Identify which cell holds the provided text, then report its (X, Y) central coordinate. 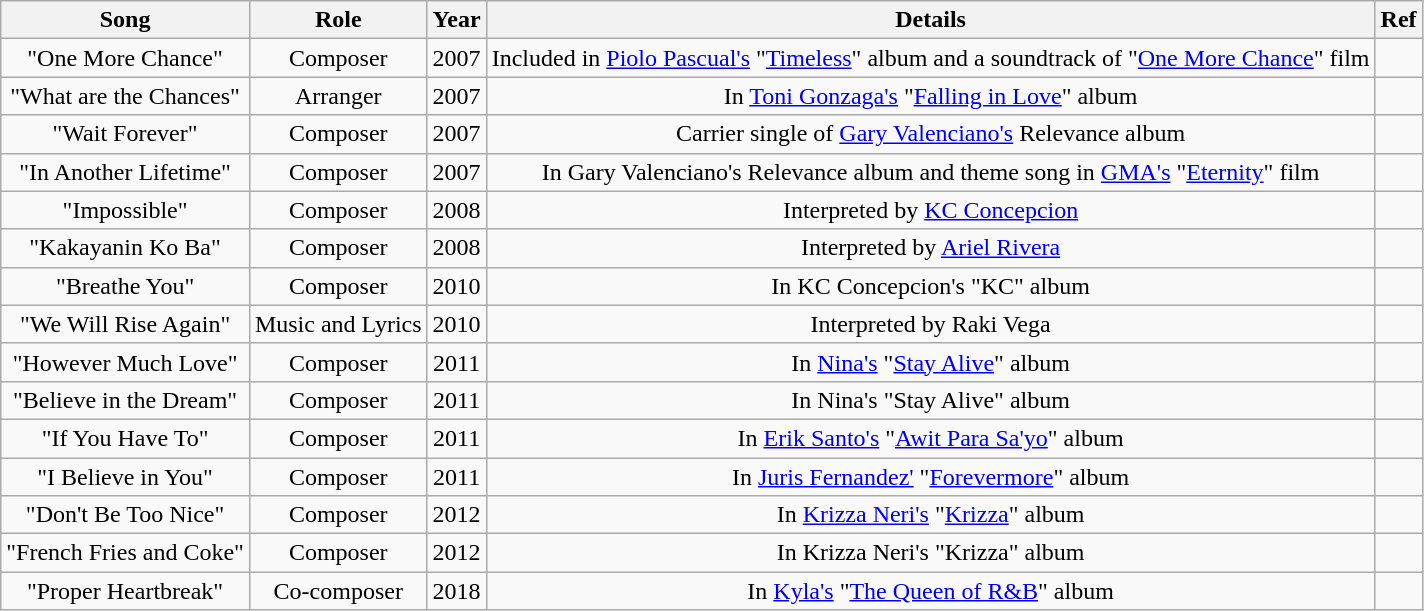
Co-composer (338, 591)
"In Another Lifetime" (126, 172)
"We Will Rise Again" (126, 324)
"One More Chance" (126, 58)
Song (126, 20)
Role (338, 20)
Arranger (338, 96)
Music and Lyrics (338, 324)
In Erik Santo's "Awit Para Sa'yo" album (930, 438)
"However Much Love" (126, 362)
Ref (1398, 20)
Interpreted by Raki Vega (930, 324)
In Juris Fernandez' "Forevermore" album (930, 477)
"If You Have To" (126, 438)
"Proper Heartbreak" (126, 591)
In Toni Gonzaga's "Falling in Love" album (930, 96)
"Don't Be Too Nice" (126, 515)
Carrier single of Gary Valenciano's Relevance album (930, 134)
"French Fries and Coke" (126, 553)
In Gary Valenciano's Relevance album and theme song in GMA's "Eternity" film (930, 172)
In Kyla's "The Queen of R&B" album (930, 591)
"Kakayanin Ko Ba" (126, 248)
2018 (456, 591)
"What are the Chances" (126, 96)
Interpreted by KC Concepcion (930, 210)
Interpreted by Ariel Rivera (930, 248)
"Impossible" (126, 210)
"Breathe You" (126, 286)
"Wait Forever" (126, 134)
In KC Concepcion's "KC" album (930, 286)
Included in Piolo Pascual's "Timeless" album and a soundtrack of "One More Chance" film (930, 58)
"I Believe in You" (126, 477)
Details (930, 20)
"Believe in the Dream" (126, 400)
Year (456, 20)
